Determine the [x, y] coordinate at the center of the cell enclosing the given text.  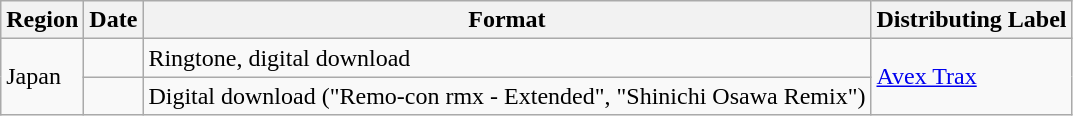
Region [42, 20]
Japan [42, 77]
Format [507, 20]
Ringtone, digital download [507, 58]
Avex Trax [972, 77]
Date [114, 20]
Digital download ("Remo-con rmx - Extended", "Shinichi Osawa Remix") [507, 96]
Distributing Label [972, 20]
